Identify which cell holds the provided text, then report its [X, Y] central coordinate. 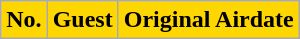
Original Airdate [208, 20]
No. [24, 20]
Guest [82, 20]
